Pinpoint the cell where the given text exists, returning its [X, Y] midpoint coordinate. 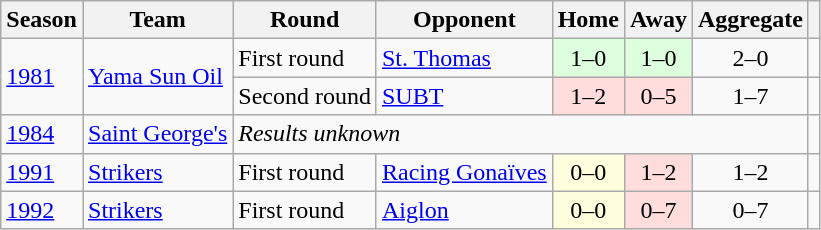
Results unknown [521, 134]
1–7 [750, 96]
1984 [42, 134]
St. Thomas [464, 58]
Round [305, 20]
Racing Gonaïves [464, 172]
Opponent [464, 20]
Second round [305, 96]
1991 [42, 172]
Yama Sun Oil [157, 77]
1981 [42, 77]
Away [659, 20]
Aiglon [464, 210]
SUBT [464, 96]
Home [588, 20]
Aggregate [750, 20]
Saint George's [157, 134]
0–5 [659, 96]
2–0 [750, 58]
Season [42, 20]
Team [157, 20]
1992 [42, 210]
